Provide the (X, Y) coordinate of the cell's center where the given text is located.  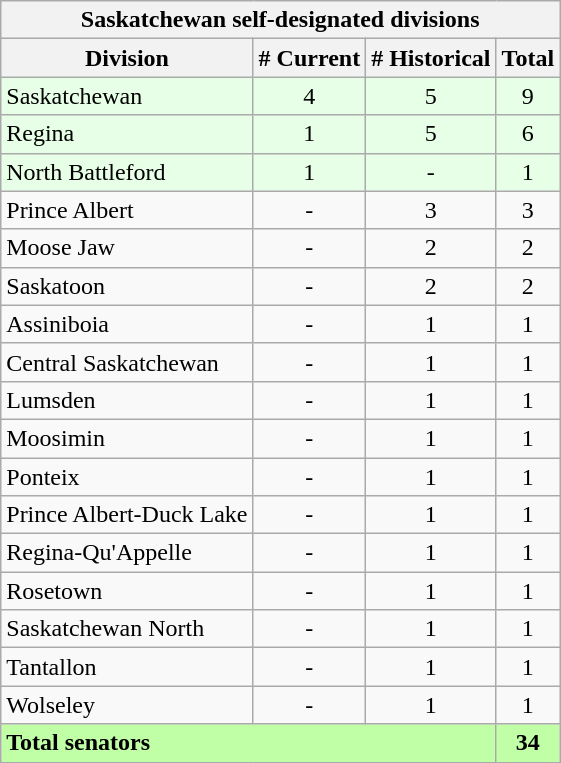
Prince Albert-Duck Lake (127, 515)
Moosimin (127, 438)
# Current (310, 58)
Regina (127, 134)
Wolseley (127, 705)
Saskatoon (127, 286)
North Battleford (127, 172)
Tantallon (127, 667)
Rosetown (127, 591)
Ponteix (127, 477)
Total senators (248, 743)
Central Saskatchewan (127, 362)
Total (528, 58)
Assiniboia (127, 324)
9 (528, 96)
34 (528, 743)
# Historical (431, 58)
4 (310, 96)
Moose Jaw (127, 248)
Saskatchewan self-designated divisions (280, 20)
6 (528, 134)
Lumsden (127, 400)
Regina-Qu'Appelle (127, 553)
Saskatchewan North (127, 629)
Division (127, 58)
Saskatchewan (127, 96)
Prince Albert (127, 210)
